Detect which cell encompasses the target text, then output its (X, Y) center coordinate. 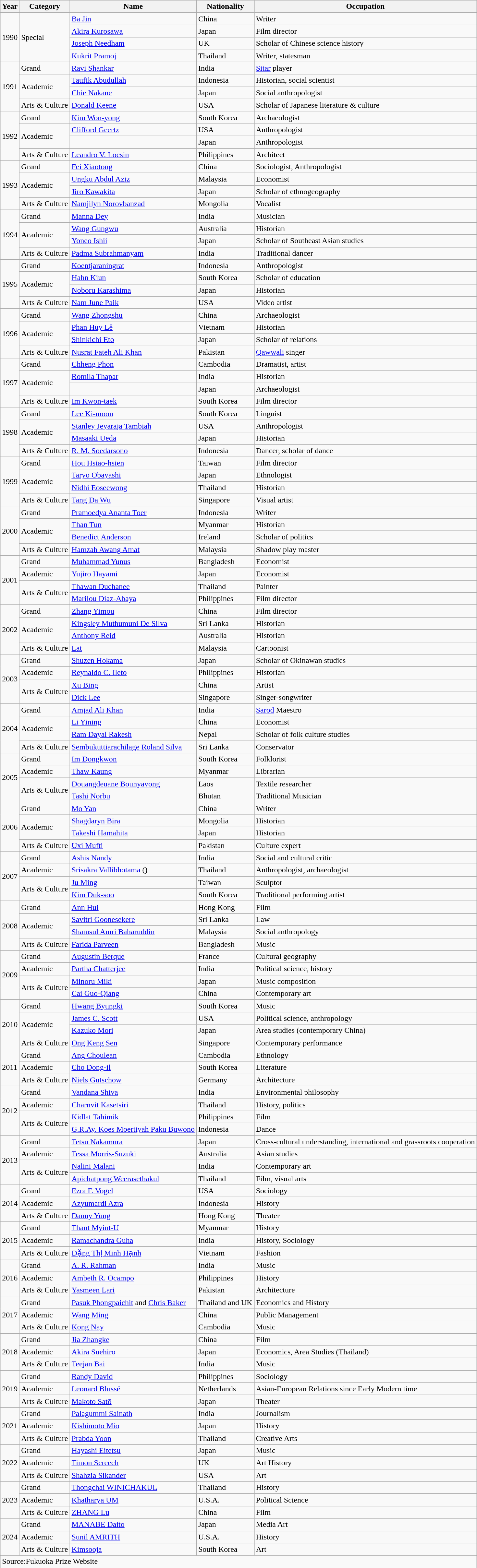
Scholar of folk culture studies (365, 734)
Social and cultural critic (365, 858)
Political science, history (365, 969)
Shinkichi Eto (133, 339)
2017 (10, 1315)
2009 (10, 975)
A. R. Rahman (133, 1266)
Douangdeuane Bounyavong (133, 784)
Scholar of politics (365, 537)
Kazuko Mori (133, 1031)
Nepal (225, 734)
Xu Bing (133, 685)
Year (10, 6)
Anthony Reid (133, 636)
Leandro V. Locsin (133, 155)
Stanley Jeyaraja Tambiah (133, 426)
Ann Hui (133, 907)
2008 (10, 925)
Cultural geography (365, 957)
Fei Xiaotong (133, 167)
Social anthropology (365, 932)
Im Kwon-taek (133, 401)
1993 (10, 185)
2004 (10, 728)
Nidhi Eoseewong (133, 488)
Ang Choulean (133, 1055)
Shamsul Amri Baharuddin (133, 932)
Tang Da Wu (133, 500)
Taufik Abudullah (133, 80)
Pasuk Phongpaichit and Chris Baker (133, 1303)
Phan Huy Lê (133, 327)
Historian, social scientist (365, 80)
Source:Fukuoka Prize Website (238, 1562)
Asian-European Relations since Early Modern time (365, 1389)
Netherlands (225, 1389)
Leonard Blussé (133, 1389)
2007 (10, 876)
Fashion (365, 1253)
Hamzah Awang Amat (133, 549)
Sculptor (365, 882)
Painter (365, 586)
ZHANG Lu (133, 1512)
Scholar of ethnogeography (365, 192)
Folklorist (365, 759)
Srisakra Vallibhotama () (133, 870)
Đặng Thị Minh Hạnh (133, 1253)
1998 (10, 432)
Occupation (365, 6)
2013 (10, 1160)
Political science, anthropology (365, 1018)
Niels Gutschow (133, 1080)
1990 (10, 37)
Thawan Duchanee (133, 586)
Ambeth R. Ocampo (133, 1278)
France (225, 957)
Political Science (365, 1500)
Librarian (365, 772)
Vandana Shiva (133, 1092)
Akira Kurosawa (133, 31)
Khatharya UM (133, 1500)
2021 (10, 1426)
Cartoonist (365, 648)
Literature (365, 1067)
1995 (10, 284)
Donald Keene (133, 105)
1997 (10, 383)
Benedict Anderson (133, 537)
Ashis Nandy (133, 858)
Uxi Mufti (133, 845)
Jia Zhangke (133, 1339)
Writer, statesman (365, 56)
Masaaki Ueda (133, 438)
Ramachandra Guha (133, 1240)
Savitri Goonesekere (133, 919)
Hahn Kiun (133, 278)
Sarod Maestro (365, 710)
Scholar of Japanese literature & culture (365, 105)
Randy David (133, 1376)
Kidlat Tahimik (133, 1117)
Nusrat Fateh Ali Khan (133, 352)
Wang Gungwu (133, 229)
2000 (10, 531)
Linguist (365, 414)
Kingsley Muthumuni De Silva (133, 623)
Ireland (225, 537)
Vocalist (365, 204)
Timon Screech (133, 1463)
Anthropologist, archaeologist (365, 870)
Pramoedya Ananta Toer (133, 512)
2022 (10, 1463)
2024 (10, 1537)
Teejan Bai (133, 1364)
Makoto Satō (133, 1401)
Asian studies (365, 1154)
Visual artist (365, 500)
Kukrit Pramoj (133, 56)
MANABE Daito (133, 1525)
Thant Myint-U (133, 1228)
Cai Guo-Qiang (133, 994)
Nalini Malani (133, 1166)
Dancer, scholar of dance (365, 451)
2023 (10, 1500)
Artist (365, 685)
Economics and History (365, 1303)
Joseph Needham (133, 43)
Textile researcher (365, 784)
2003 (10, 679)
Charnvit Kasetsiri (133, 1104)
Video artist (365, 302)
Tessa Morris-Suzuki (133, 1154)
Apichatpong Weerasethakul (133, 1179)
Padma Subrahmanyam (133, 253)
Shagdaryn Bira (133, 821)
Creative Arts (365, 1438)
Scholar of Southeast Asian studies (365, 241)
Thailand and UK (225, 1303)
Partha Chatterjee (133, 969)
Wang Ming (133, 1315)
Traditional dancer (365, 253)
2012 (10, 1111)
Im Dongkwon (133, 759)
Scholar of Okinawan studies (365, 660)
Economics, Area Studies (Thailand) (365, 1352)
Ungku Abdul Aziz (133, 179)
Sembukuttiarachilage Roland Silva (133, 747)
Contemporary performance (365, 1043)
Li Yining (133, 722)
Bhutan (225, 796)
Ba Jin (133, 19)
Environmental philosophy (365, 1092)
Sociologist, Anthropologist (365, 167)
2001 (10, 580)
2019 (10, 1389)
Kimsooja (133, 1549)
Ethnologist (365, 475)
Special (45, 37)
Music composition (365, 981)
Clifford Geertz (133, 130)
Chheng Phon (133, 364)
Muhammad Yunus (133, 562)
Ethnology (365, 1055)
Chie Nakane (133, 93)
History, Sociology (365, 1240)
Nam June Paik (133, 302)
Danny Yung (133, 1216)
Cross-cultural understanding, international and grassroots cooperation (365, 1141)
Media Art (365, 1525)
Ram Dayal Rakesh (133, 734)
1996 (10, 333)
James C. Scott (133, 1018)
Thongchai WINICHAKUL (133, 1488)
Palagummi Sainath (133, 1413)
Scholar of Chinese science history (365, 43)
Zhang Yimou (133, 611)
Area studies (contemporary China) (365, 1031)
Tetsu Nakamura (133, 1141)
2011 (10, 1067)
Lat (133, 648)
Ezra F. Vogel (133, 1191)
Shahzia Sikander (133, 1475)
Marilou Diaz-Abaya (133, 599)
Hou Hsiao-hsien (133, 463)
Mo Yan (133, 808)
Kishimoto Mio (133, 1426)
Wang Zhongshu (133, 315)
Yasmeen Lari (133, 1290)
Kim Duk-soo (133, 895)
Shadow play master (365, 549)
2002 (10, 630)
Journalism (365, 1413)
Art History (365, 1463)
Sitar player (365, 68)
Conservator (365, 747)
Romila Thapar (133, 377)
History, politics (365, 1104)
Laos (225, 784)
2016 (10, 1278)
Name (133, 6)
Public Management (365, 1315)
Augustin Berque (133, 957)
Takeshi Hamahita (133, 833)
Yujiro Hayami (133, 574)
Koentjaraningrat (133, 265)
2005 (10, 778)
2015 (10, 1241)
Sunil AMRITH (133, 1537)
Category (45, 6)
R. M. Soedarsono (133, 451)
Germany (225, 1080)
Scholar of relations (365, 339)
G.R.Ay. Koes Moertiyah Paku Buwono (133, 1129)
Qawwali singer (365, 352)
Minoru Miki (133, 981)
Dramatist, artist (365, 364)
Farida Parveen (133, 944)
Dance (365, 1129)
Prabda Yoon (133, 1438)
Kim Won-yong (133, 117)
Reynaldo C. Ileto (133, 673)
2014 (10, 1203)
Law (365, 919)
1999 (10, 481)
Traditional Musician (365, 796)
Amjad Ali Khan (133, 710)
Singer-songwriter (365, 697)
Jiro Kawakita (133, 192)
Ong Keng Sen (133, 1043)
Thaw Kaung (133, 772)
1991 (10, 87)
2010 (10, 1024)
2006 (10, 827)
1994 (10, 235)
Shuzen Hokama (133, 660)
Culture expert (365, 845)
Scholar of education (365, 278)
Film, visual arts (365, 1179)
Taryo Obayashi (133, 475)
Than Tun (133, 525)
Namjilyn Norovbanzad (133, 204)
Hwang Byungki (133, 1006)
Nationality (225, 6)
Architect (365, 155)
Traditional performing artist (365, 895)
Ju Ming (133, 882)
2018 (10, 1352)
Manna Dey (133, 216)
Hayashi Eitetsu (133, 1451)
Yoneo Ishii (133, 241)
Tashi Norbu (133, 796)
Social anthropologist (365, 93)
Ravi Shankar (133, 68)
Kong Nay (133, 1327)
Cho Dong-il (133, 1067)
Noboru Karashima (133, 290)
Musician (365, 216)
1992 (10, 136)
Lee Ki-moon (133, 414)
Dick Lee (133, 697)
Akira Suehiro (133, 1352)
Azyumardi Azra (133, 1203)
